Output the [x, y] coordinate of the center of the cell containing the given text.  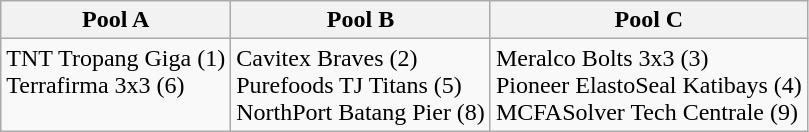
Pool C [648, 20]
Pool A [116, 20]
Cavitex Braves (2) Purefoods TJ Titans (5) NorthPort Batang Pier (8) [361, 85]
TNT Tropang Giga (1) Terrafirma 3x3 (6) [116, 85]
Meralco Bolts 3x3 (3) Pioneer ElastoSeal Katibays (4) MCFASolver Tech Centrale (9) [648, 85]
Pool B [361, 20]
